Provide the [x, y] coordinate of the cell's center where the given text is located.  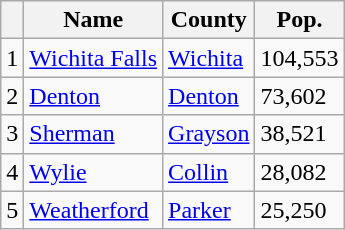
Sherman [94, 134]
5 [12, 210]
Wichita Falls [94, 58]
Pop. [300, 20]
38,521 [300, 134]
Parker [209, 210]
3 [12, 134]
Wylie [94, 172]
104,553 [300, 58]
Name [94, 20]
25,250 [300, 210]
Weatherford [94, 210]
Wichita [209, 58]
28,082 [300, 172]
73,602 [300, 96]
4 [12, 172]
County [209, 20]
1 [12, 58]
Grayson [209, 134]
Collin [209, 172]
2 [12, 96]
